Provide the [x, y] coordinate of the cell's center where the given text is located.  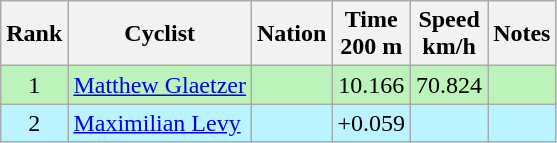
Speedkm/h [450, 34]
Matthew Glaetzer [160, 85]
Nation [292, 34]
+0.059 [372, 123]
10.166 [372, 85]
2 [34, 123]
Time200 m [372, 34]
70.824 [450, 85]
1 [34, 85]
Cyclist [160, 34]
Maximilian Levy [160, 123]
Notes [522, 34]
Rank [34, 34]
